Extract the (X, Y) coordinate from the center of the cell holding the provided text.  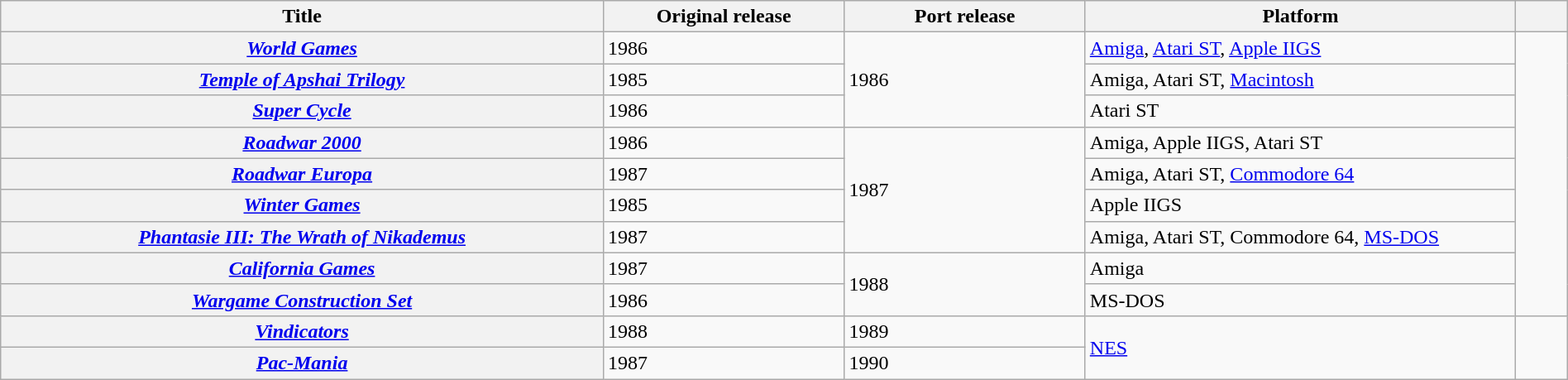
Title (303, 17)
Platform (1300, 17)
World Games (303, 48)
Amiga, Atari ST, Commodore 64, MS-DOS (1300, 237)
Wargame Construction Set (303, 300)
Temple of Apshai Trilogy (303, 79)
Amiga (1300, 268)
Roadwar Europa (303, 174)
Pac-Mania (303, 363)
Amiga, Atari ST, Commodore 64 (1300, 174)
Amiga, Atari ST, Macintosh (1300, 79)
Roadwar 2000 (303, 142)
Amiga, Atari ST, Apple IIGS (1300, 48)
Vindicators (303, 331)
Super Cycle (303, 111)
Port release (964, 17)
Original release (723, 17)
MS-DOS (1300, 300)
Winter Games (303, 205)
1990 (964, 363)
Amiga, Apple IIGS, Atari ST (1300, 142)
Phantasie III: The Wrath of Nikademus (303, 237)
NES (1300, 347)
Apple IIGS (1300, 205)
Atari ST (1300, 111)
1989 (964, 331)
California Games (303, 268)
